Identify which cell holds the provided text, then report its [X, Y] central coordinate. 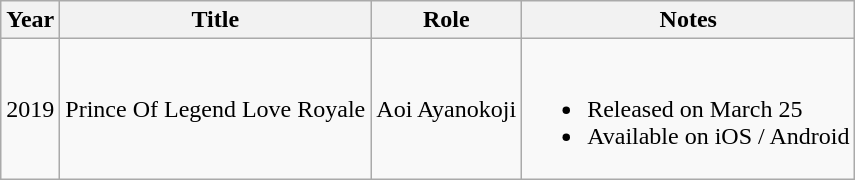
Role [446, 20]
Aoi Ayanokoji [446, 109]
Notes [688, 20]
2019 [30, 109]
Title [216, 20]
Released on March 25Available on iOS / Android [688, 109]
Year [30, 20]
Prince Of Legend Love Royale [216, 109]
